Output the [x, y] coordinate of the center of the cell containing the given text.  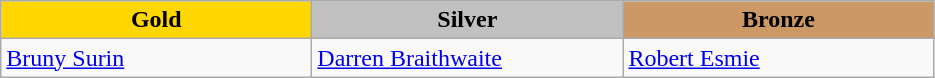
Bronze [778, 20]
Gold [156, 20]
Bruny Surin [156, 58]
Darren Braithwaite [468, 58]
Silver [468, 20]
Robert Esmie [778, 58]
